Provide the (x, y) coordinate of the cell's center where the given text is located.  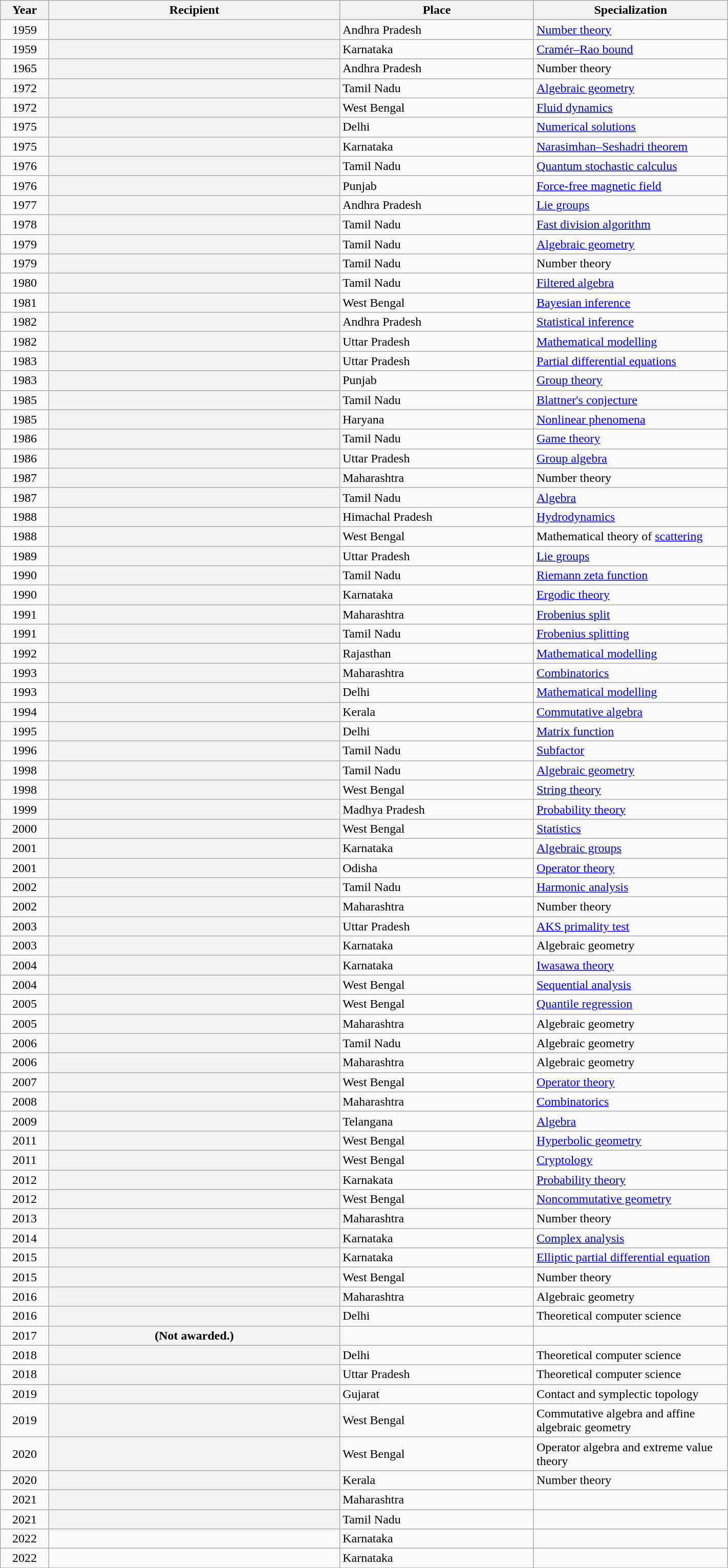
1980 (25, 283)
Blattner's conjecture (631, 400)
AKS primality test (631, 926)
Odisha (437, 868)
Rajasthan (437, 653)
Fast division algorithm (631, 224)
Himachal Pradesh (437, 517)
Noncommutative geometry (631, 1199)
2017 (25, 1336)
Commutative algebra and affine algebraic geometry (631, 1421)
Riemann zeta function (631, 576)
1994 (25, 712)
Numerical solutions (631, 127)
Commutative algebra (631, 712)
Karnakata (437, 1179)
Ergodic theory (631, 595)
Fluid dynamics (631, 108)
1981 (25, 303)
Place (437, 10)
Complex analysis (631, 1238)
String theory (631, 790)
Quantum stochastic calculus (631, 166)
Telangana (437, 1121)
Cramér–Rao bound (631, 49)
Algebraic groups (631, 848)
Bayesian inference (631, 303)
(Not awarded.) (194, 1336)
Partial differential equations (631, 361)
Recipient (194, 10)
Filtered algebra (631, 283)
2008 (25, 1101)
Haryana (437, 419)
Elliptic partial differential equation (631, 1258)
Statistics (631, 829)
Narasimhan–Seshadri theorem (631, 146)
Hyperbolic geometry (631, 1140)
1992 (25, 653)
1989 (25, 556)
Harmonic analysis (631, 887)
Gujarat (437, 1394)
Matrix function (631, 731)
Group algebra (631, 458)
Sequential analysis (631, 985)
Group theory (631, 380)
Frobenius splitting (631, 634)
1999 (25, 809)
Madhya Pradesh (437, 809)
Iwasawa theory (631, 965)
1995 (25, 731)
Force-free magnetic field (631, 185)
Statistical inference (631, 322)
Specialization (631, 10)
Hydrodynamics (631, 517)
Subfactor (631, 751)
Quantile regression (631, 1004)
2014 (25, 1238)
2007 (25, 1082)
1996 (25, 751)
1977 (25, 205)
1978 (25, 224)
2009 (25, 1121)
Contact and symplectic topology (631, 1394)
Cryptology (631, 1160)
1965 (25, 69)
Nonlinear phenomena (631, 419)
2000 (25, 829)
Year (25, 10)
Mathematical theory of scattering (631, 536)
Game theory (631, 439)
Operator algebra and extreme value theory (631, 1453)
Frobenius split (631, 615)
2013 (25, 1219)
